Output the [x, y] coordinate of the center of the cell containing the given text.  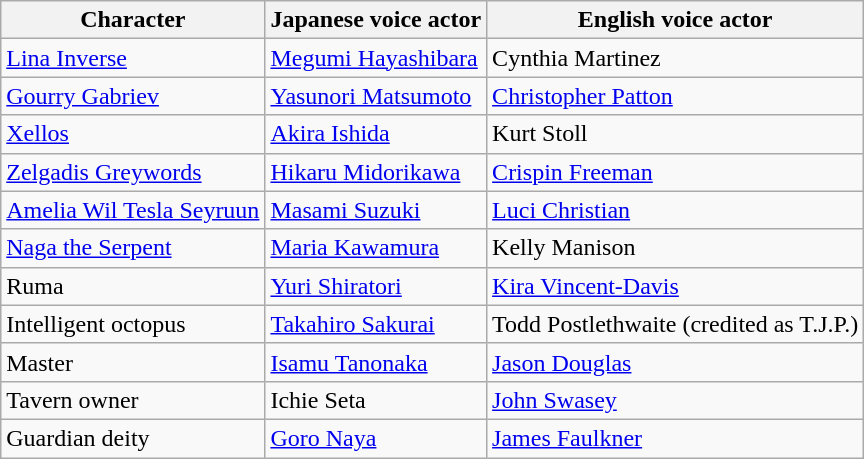
Todd Postlethwaite (credited as T.J.P.) [676, 324]
Takahiro Sakurai [376, 324]
Lina Inverse [133, 58]
Ichie Seta [376, 400]
Intelligent octopus [133, 324]
Maria Kawamura [376, 248]
Isamu Tanonaka [376, 362]
Yasunori Matsumoto [376, 96]
Kurt Stoll [676, 134]
Tavern owner [133, 400]
English voice actor [676, 20]
Masami Suzuki [376, 210]
Cynthia Martinez [676, 58]
Jason Douglas [676, 362]
Kira Vincent-Davis [676, 286]
Zelgadis Greywords [133, 172]
Japanese voice actor [376, 20]
Luci Christian [676, 210]
James Faulkner [676, 438]
Naga the Serpent [133, 248]
Master [133, 362]
Yuri Shiratori [376, 286]
Character [133, 20]
Gourry Gabriev [133, 96]
Crispin Freeman [676, 172]
Ruma [133, 286]
Amelia Wil Tesla Seyruun [133, 210]
Megumi Hayashibara [376, 58]
Xellos [133, 134]
Guardian deity [133, 438]
Hikaru Midorikawa [376, 172]
Goro Naya [376, 438]
Christopher Patton [676, 96]
Kelly Manison [676, 248]
Akira Ishida [376, 134]
John Swasey [676, 400]
